Scan for the cell matching the given text and deliver its [X, Y] coordinate at center. 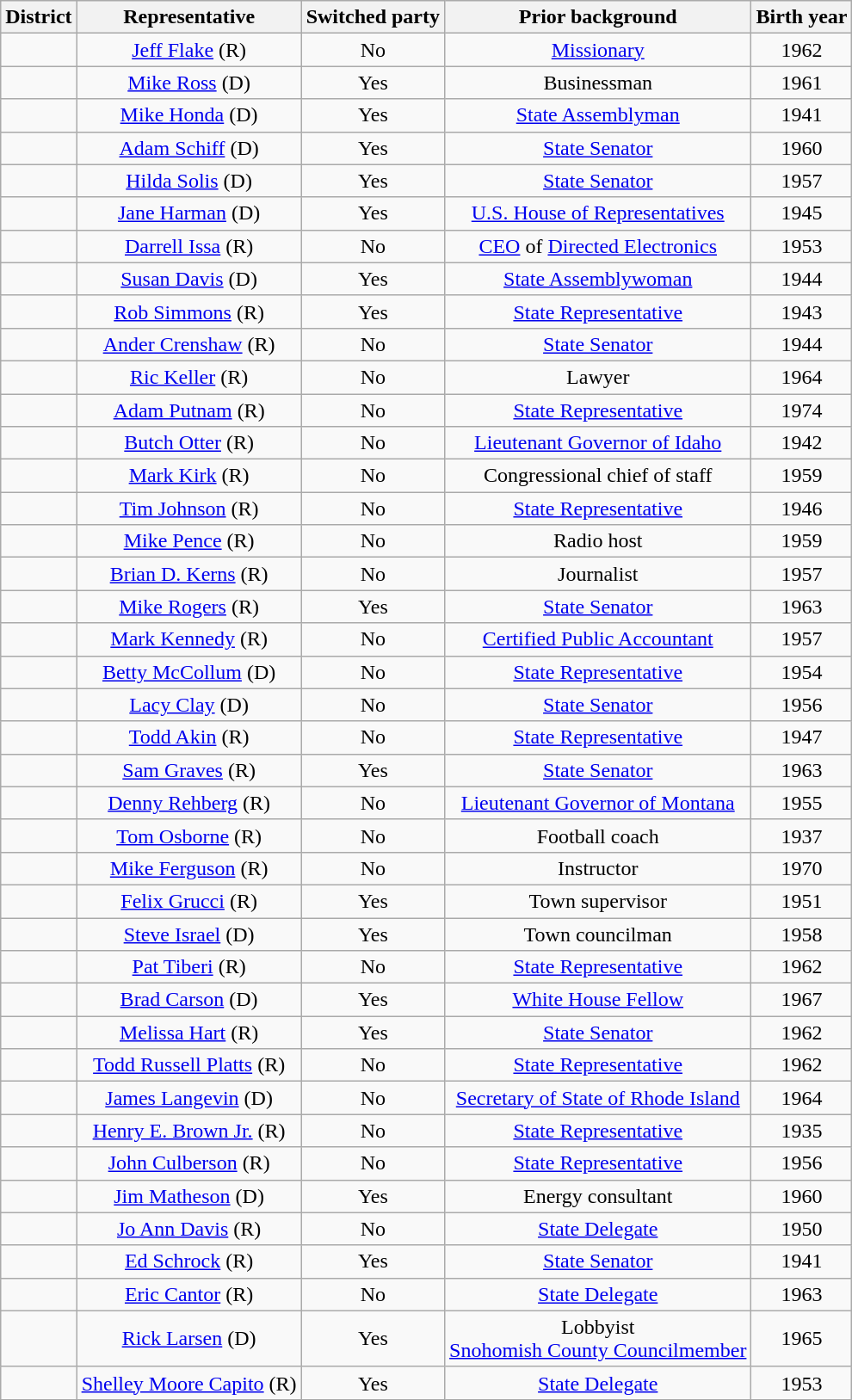
1970 [802, 868]
Mike Pence (R) [189, 541]
Jane Harman (D) [189, 213]
Mike Ferguson (R) [189, 868]
Adam Schiff (D) [189, 148]
Darrell Issa (R) [189, 246]
Henry E. Brown Jr. (R) [189, 1131]
Shelley Moore Capito (R) [189, 1383]
1974 [802, 410]
Missionary [598, 50]
Felix Grucci (R) [189, 901]
1951 [802, 901]
Prior background [598, 17]
Susan Davis (D) [189, 279]
Brad Carson (D) [189, 1000]
Mike Honda (D) [189, 115]
Melissa Hart (R) [189, 1033]
1935 [802, 1131]
Steve Israel (D) [189, 934]
1954 [802, 672]
State Assemblywoman [598, 279]
Congressional chief of staff [598, 476]
Lieutenant Governor of Montana [598, 803]
District [39, 17]
Eric Cantor (R) [189, 1294]
State Assemblyman [598, 115]
1950 [802, 1229]
Town supervisor [598, 901]
1967 [802, 1000]
Hilda Solis (D) [189, 181]
Energy consultant [598, 1196]
Mark Kirk (R) [189, 476]
Ric Keller (R) [189, 377]
Lieutenant Governor of Idaho [598, 443]
Todd Akin (R) [189, 737]
Certified Public Accountant [598, 639]
1958 [802, 934]
1961 [802, 83]
Town councilman [598, 934]
Tim Johnson (R) [189, 509]
Todd Russell Platts (R) [189, 1065]
Businessman [598, 83]
John Culberson (R) [189, 1163]
Denny Rehberg (R) [189, 803]
Switched party [373, 17]
Rob Simmons (R) [189, 311]
Betty McCollum (D) [189, 672]
Mike Rogers (R) [189, 607]
James Langevin (D) [189, 1098]
LobbyistSnohomish County Councilmember [598, 1339]
Birth year [802, 17]
1947 [802, 737]
Butch Otter (R) [189, 443]
1955 [802, 803]
Jeff Flake (R) [189, 50]
Lacy Clay (D) [189, 705]
1942 [802, 443]
Mike Ross (D) [189, 83]
Rick Larsen (D) [189, 1339]
Representative [189, 17]
Brian D. Kerns (R) [189, 574]
1943 [802, 311]
1945 [802, 213]
Ander Crenshaw (R) [189, 344]
Journalist [598, 574]
Jo Ann Davis (R) [189, 1229]
Mark Kennedy (R) [189, 639]
1937 [802, 836]
Secretary of State of Rhode Island [598, 1098]
U.S. House of Representatives [598, 213]
Football coach [598, 836]
Adam Putnam (R) [189, 410]
Tom Osborne (R) [189, 836]
Sam Graves (R) [189, 770]
Ed Schrock (R) [189, 1261]
1965 [802, 1339]
Instructor [598, 868]
CEO of Directed Electronics [598, 246]
1946 [802, 509]
Jim Matheson (D) [189, 1196]
Pat Tiberi (R) [189, 967]
Radio host [598, 541]
White House Fellow [598, 1000]
Lawyer [598, 377]
